Extract the (x, y) coordinate from the center of the cell holding the provided text.  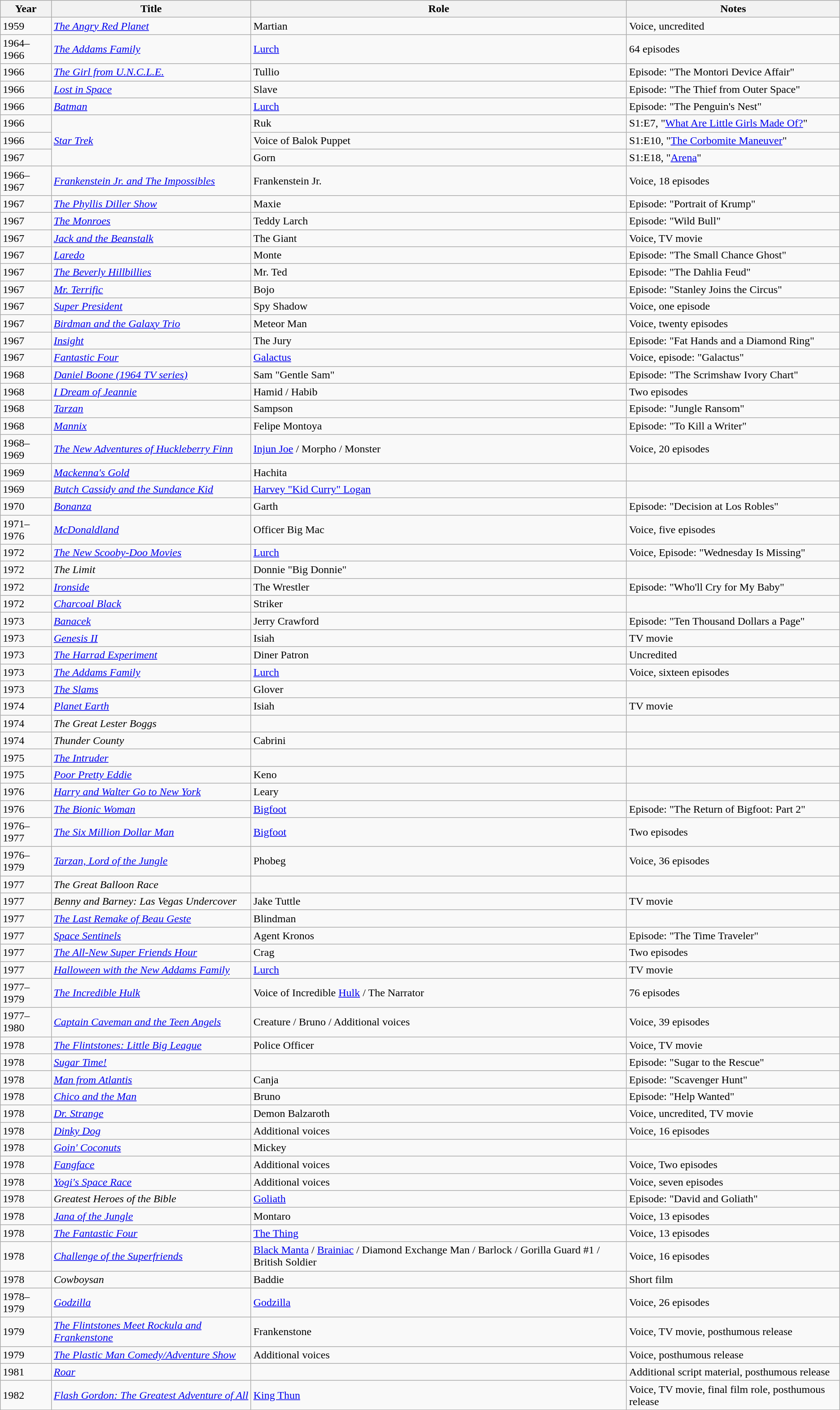
Voice, TV movie, final film role, posthumous release (733, 1395)
Additional script material, posthumous release (733, 1372)
Spy Shadow (439, 307)
Title (151, 9)
Bonanza (151, 506)
Laredo (151, 255)
Mr. Ted (439, 272)
1964–1966 (26, 49)
Galactus (439, 358)
The Intruder (151, 758)
Jana of the Jungle (151, 1216)
Garth (439, 506)
The Angry Red Planet (151, 26)
Frankenstein Jr. and The Impossibles (151, 180)
Star Trek (151, 140)
Slave (439, 89)
Episode: "The Return of Bigfoot: Part 2" (733, 809)
The New Scooby-Doo Movies (151, 553)
Canja (439, 1079)
Phobeg (439, 862)
Harry and Walter Go to New York (151, 792)
The Thing (439, 1233)
Voice of Incredible Hulk / The Narrator (439, 993)
Jerry Crawford (439, 621)
Injun Joe / Morpho / Monster (439, 449)
Man from Atlantis (151, 1079)
The Phyllis Diller Show (151, 204)
S1:E7, "What Are Little Girls Made Of?" (733, 123)
Episode: "Who'll Cry for My Baby" (733, 587)
Hachita (439, 472)
The Monroes (151, 221)
The Slams (151, 689)
Donnie "Big Donnie" (439, 570)
Diner Patron (439, 655)
The Flintstones Meet Rockula and Frankenstone (151, 1332)
Poor Pretty Eddie (151, 775)
1981 (26, 1372)
Episode: "Help Wanted" (733, 1096)
Episode: "The Scrimshaw Ivory Chart" (733, 375)
Short film (733, 1279)
The All-New Super Friends Hour (151, 953)
Gorn (439, 158)
Episode: "Portrait of Krump" (733, 204)
Police Officer (439, 1045)
Tarzan (151, 409)
The Last Remake of Beau Geste (151, 919)
The Beverly Hillbillies (151, 272)
Voice, uncredited (733, 26)
The Limit (151, 570)
Greatest Heroes of the Bible (151, 1199)
Benny and Barney: Las Vegas Undercover (151, 902)
1977–1980 (26, 1022)
Leary (439, 792)
Episode: "Stanley Joins the Circus" (733, 289)
Voice of Balok Puppet (439, 140)
Episode: "David and Goliath" (733, 1199)
Batman (151, 106)
Role (439, 9)
Striker (439, 604)
Dinky Dog (151, 1130)
1977–1979 (26, 993)
McDonaldland (151, 530)
Voice, posthumous release (733, 1355)
I Dream of Jeannie (151, 392)
1959 (26, 26)
Fantastic Four (151, 358)
Cabrini (439, 740)
The Girl from U.N.C.L.E. (151, 72)
Space Sentinels (151, 936)
Demon Balzaroth (439, 1113)
Tullio (439, 72)
Episode: "Ten Thousand Dollars a Page" (733, 621)
Insight (151, 341)
Voice, one episode (733, 307)
The Fantastic Four (151, 1233)
Super President (151, 307)
Mannix (151, 426)
Voice, 39 episodes (733, 1022)
1978–1979 (26, 1302)
Episode: "Sugar to the Rescue" (733, 1062)
The Great Lester Boggs (151, 723)
The Incredible Hulk (151, 993)
The Harrad Experiment (151, 655)
Episode: "Scavenger Hunt" (733, 1079)
Crag (439, 953)
Harvey "Kid Curry" Logan (439, 489)
Year (26, 9)
Voice, twenty episodes (733, 324)
Voice, 36 episodes (733, 862)
1982 (26, 1395)
Uncredited (733, 655)
Hamid / Habib (439, 392)
Voice, uncredited, TV movie (733, 1113)
King Thun (439, 1395)
Episode: "Fat Hands and a Diamond Ring" (733, 341)
Episode: "Decision at Los Robles" (733, 506)
1971–1976 (26, 530)
64 episodes (733, 49)
Sugar Time! (151, 1062)
Thunder County (151, 740)
Maxie (439, 204)
1976–1977 (26, 832)
The Plastic Man Comedy/Adventure Show (151, 1355)
Mackenna's Gold (151, 472)
The Flintstones: Little Big League (151, 1045)
Halloween with the New Addams Family (151, 970)
Meteor Man (439, 324)
Challenge of the Superfriends (151, 1257)
Martian (439, 26)
Genesis II (151, 638)
Goin' Coconuts (151, 1148)
Ruk (439, 123)
Voice, 18 episodes (733, 180)
Chico and the Man (151, 1096)
The New Adventures of Huckleberry Finn (151, 449)
Charcoal Black (151, 604)
Episode: "Jungle Ransom" (733, 409)
Flash Gordon: The Greatest Adventure of All (151, 1395)
Creature / Bruno / Additional voices (439, 1022)
Mr. Terrific (151, 289)
Episode: "The Small Chance Ghost" (733, 255)
1968–1969 (26, 449)
Monte (439, 255)
Episode: "Wild Bull" (733, 221)
1976–1979 (26, 862)
76 episodes (733, 993)
Jack and the Beanstalk (151, 238)
Fangface (151, 1165)
Cowboysan (151, 1279)
Black Manta / Brainiac / Diamond Exchange Man / Barlock / Gorilla Guard #1 / British Soldier (439, 1257)
Voice, five episodes (733, 530)
Captain Caveman and the Teen Angels (151, 1022)
Bruno (439, 1096)
Notes (733, 9)
Baddie (439, 1279)
The Wrestler (439, 587)
Felipe Montoya (439, 426)
Sam "Gentle Sam" (439, 375)
Mickey (439, 1148)
1970 (26, 506)
Birdman and the Galaxy Trio (151, 324)
Daniel Boone (1964 TV series) (151, 375)
Jake Tuttle (439, 902)
Dr. Strange (151, 1113)
Planet Earth (151, 706)
Voice, Episode: "Wednesday Is Missing" (733, 553)
Goliath (439, 1199)
Episode: "The Dahlia Feud" (733, 272)
The Bionic Woman (151, 809)
S1:E18, "Arena" (733, 158)
Voice, sixteen episodes (733, 672)
The Jury (439, 341)
S1:E10, "The Corbomite Maneuver" (733, 140)
Frankenstone (439, 1332)
1966–1967 (26, 180)
Ironside (151, 587)
Episode: "The Time Traveler" (733, 936)
Episode: "The Penguin's Nest" (733, 106)
Lost in Space (151, 89)
Tarzan, Lord of the Jungle (151, 862)
Voice, 26 episodes (733, 1302)
Officer Big Mac (439, 530)
Banacek (151, 621)
Roar (151, 1372)
Keno (439, 775)
Voice, 20 episodes (733, 449)
Agent Kronos (439, 936)
Butch Cassidy and the Sundance Kid (151, 489)
Voice, episode: "Galactus" (733, 358)
Voice, TV movie, posthumous release (733, 1332)
Episode: "The Montori Device Affair" (733, 72)
Glover (439, 689)
Episode: "To Kill a Writer" (733, 426)
Voice, seven episodes (733, 1182)
Blindman (439, 919)
Teddy Larch (439, 221)
Yogi's Space Race (151, 1182)
Montaro (439, 1216)
The Great Balloon Race (151, 885)
Episode: "The Thief from Outer Space" (733, 89)
Frankenstein Jr. (439, 180)
The Six Million Dollar Man (151, 832)
Voice, Two episodes (733, 1165)
The Giant (439, 238)
Bojo (439, 289)
Sampson (439, 409)
